Determine the [X, Y] coordinate at the center of the cell enclosing the given text.  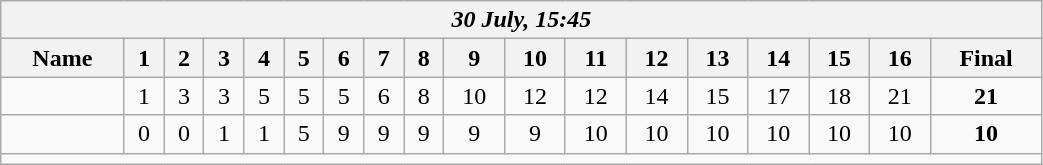
11 [596, 58]
13 [718, 58]
17 [778, 96]
Name [62, 58]
30 July, 15:45 [522, 20]
18 [840, 96]
4 [264, 58]
7 [384, 58]
2 [184, 58]
16 [900, 58]
Final [986, 58]
